Scan for the cell matching the given text and deliver its [X, Y] coordinate at center. 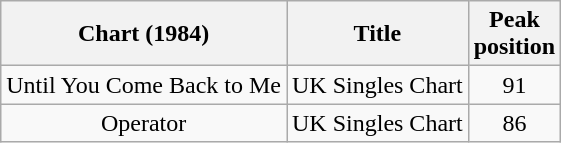
Chart (1984) [144, 34]
Title [377, 34]
91 [514, 85]
Peakposition [514, 34]
Until You Come Back to Me [144, 85]
86 [514, 123]
Operator [144, 123]
